Output the (X, Y) coordinate of the center of the cell containing the given text.  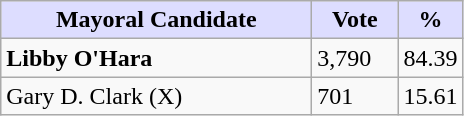
701 (355, 96)
Gary D. Clark (X) (156, 96)
% (430, 20)
3,790 (355, 58)
15.61 (430, 96)
Vote (355, 20)
84.39 (430, 58)
Libby O'Hara (156, 58)
Mayoral Candidate (156, 20)
